Provide the [x, y] coordinate of the cell's center where the given text is located.  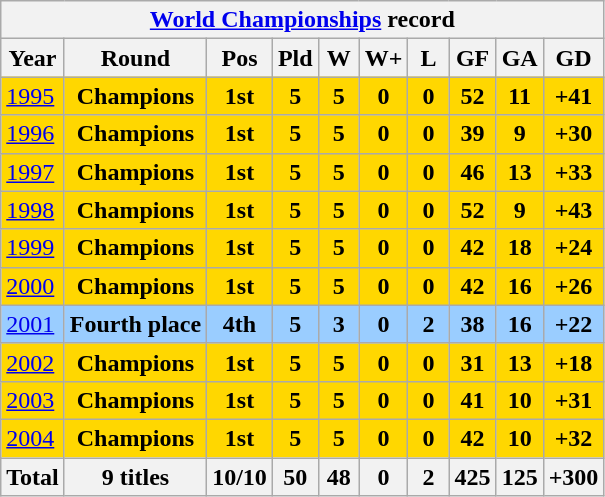
50 [295, 477]
World Championships record [302, 20]
+30 [574, 134]
125 [520, 477]
+41 [574, 96]
1999 [33, 248]
Year [33, 58]
48 [338, 477]
L [428, 58]
2003 [33, 400]
38 [472, 324]
GD [574, 58]
2004 [33, 438]
+31 [574, 400]
1995 [33, 96]
2000 [33, 286]
GF [472, 58]
41 [472, 400]
+22 [574, 324]
Fourth place [135, 324]
+18 [574, 362]
+32 [574, 438]
1996 [33, 134]
+24 [574, 248]
10/10 [240, 477]
+33 [574, 172]
1997 [33, 172]
46 [472, 172]
425 [472, 477]
1998 [33, 210]
2002 [33, 362]
18 [520, 248]
39 [472, 134]
W [338, 58]
W+ [384, 58]
2001 [33, 324]
31 [472, 362]
Pos [240, 58]
GA [520, 58]
11 [520, 96]
3 [338, 324]
9 titles [135, 477]
Total [33, 477]
+300 [574, 477]
Round [135, 58]
4th [240, 324]
+26 [574, 286]
Pld [295, 58]
+43 [574, 210]
